Return the (x, y) coordinate for the center point of the cell that contains the specified text.  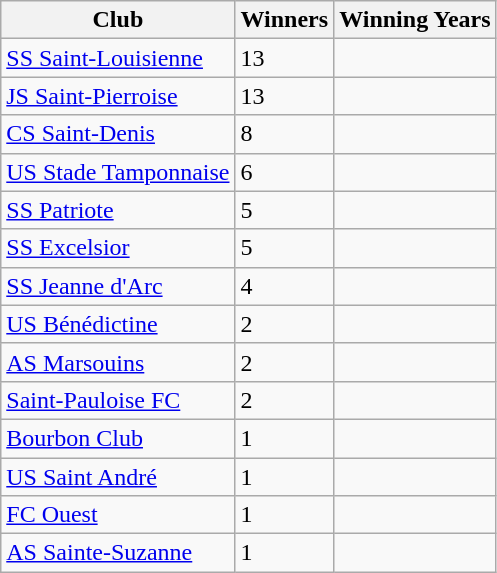
4 (284, 286)
AS Marsouins (118, 362)
AS Sainte-Suzanne (118, 553)
US Saint André (118, 477)
FC Ouest (118, 515)
SS Jeanne d'Arc (118, 286)
6 (284, 172)
US Bénédictine (118, 324)
SS Excelsior (118, 248)
Winning Years (415, 20)
Bourbon Club (118, 438)
Saint-Pauloise FC (118, 400)
CS Saint-Denis (118, 134)
SS Saint-Louisienne (118, 58)
Winners (284, 20)
SS Patriote (118, 210)
US Stade Tamponnaise (118, 172)
JS Saint-Pierroise (118, 96)
8 (284, 134)
Club (118, 20)
